Output the [x, y] coordinate of the center of the cell containing the given text.  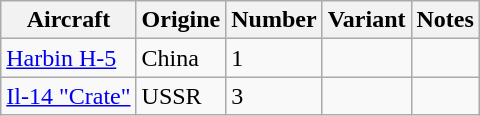
1 [274, 58]
China [181, 58]
3 [274, 96]
Origine [181, 20]
Variant [366, 20]
Aircraft [68, 20]
Number [274, 20]
Il-14 "Crate" [68, 96]
Notes [445, 20]
USSR [181, 96]
Harbin H-5 [68, 58]
